Return (x, y) of the center of cell containing provided text 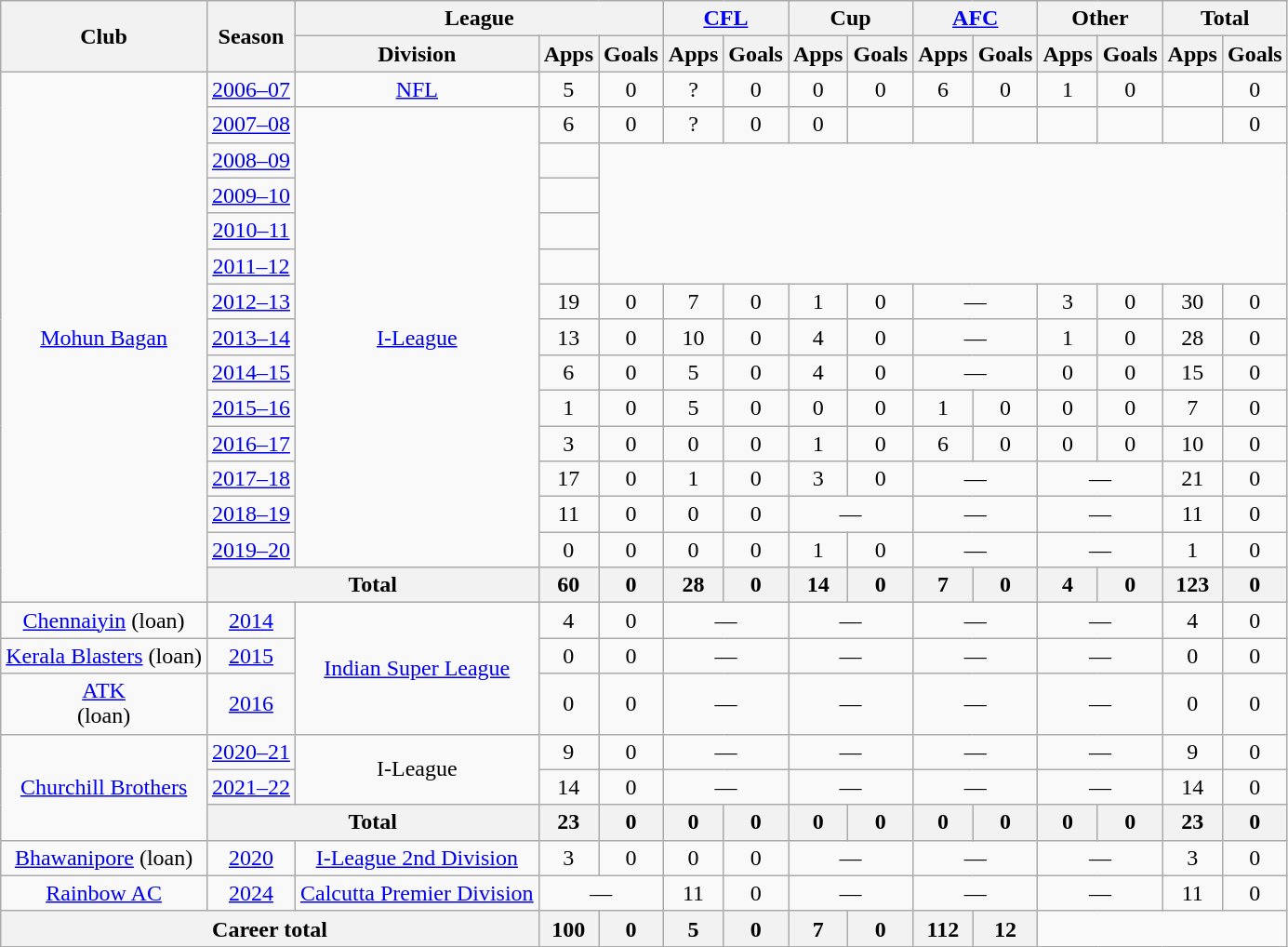
Division (417, 54)
Mohun Bagan (104, 337)
I-League 2nd Division (417, 858)
2008–09 (251, 160)
Kerala Blasters (loan) (104, 656)
2015–16 (251, 407)
Season (251, 36)
League (479, 19)
112 (943, 928)
123 (1192, 585)
2007–08 (251, 125)
100 (568, 928)
2016–17 (251, 444)
12 (1005, 928)
NFL (417, 89)
2015 (251, 656)
Calcutta Premier Division (417, 893)
2009–10 (251, 195)
Churchill Brothers (104, 787)
13 (568, 337)
2019–20 (251, 550)
Indian Super League (417, 668)
2014–15 (251, 372)
2016 (251, 703)
2020 (251, 858)
15 (1192, 372)
Rainbow AC (104, 893)
2018–19 (251, 514)
2024 (251, 893)
2017–18 (251, 479)
2011–12 (251, 266)
Bhawanipore (loan) (104, 858)
ATK (loan) (104, 703)
2006–07 (251, 89)
Cup (851, 19)
30 (1192, 301)
2014 (251, 620)
21 (1192, 479)
17 (568, 479)
AFC (976, 19)
Club (104, 36)
2010–11 (251, 231)
Chennaiyin (loan) (104, 620)
60 (568, 585)
2012–13 (251, 301)
Other (1100, 19)
19 (568, 301)
Career total (270, 928)
2020–21 (251, 752)
2021–22 (251, 787)
2013–14 (251, 337)
CFL (725, 19)
